Output the (x, y) coordinate of the center of the cell containing the given text.  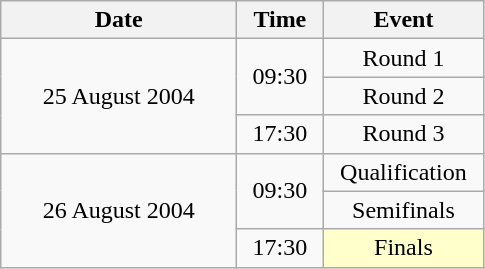
Round 2 (404, 96)
Round 1 (404, 58)
Round 3 (404, 134)
Semifinals (404, 210)
Qualification (404, 172)
25 August 2004 (119, 96)
Date (119, 20)
Finals (404, 248)
Event (404, 20)
26 August 2004 (119, 210)
Time (280, 20)
